Output the [X, Y] coordinate of the center of the cell containing the given text.  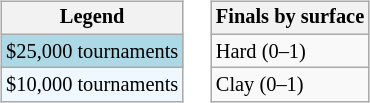
Finals by surface [290, 18]
$25,000 tournaments [92, 51]
$10,000 tournaments [92, 85]
Hard (0–1) [290, 51]
Legend [92, 18]
Clay (0–1) [290, 85]
